Scan for the cell matching the given text and deliver its [X, Y] coordinate at center. 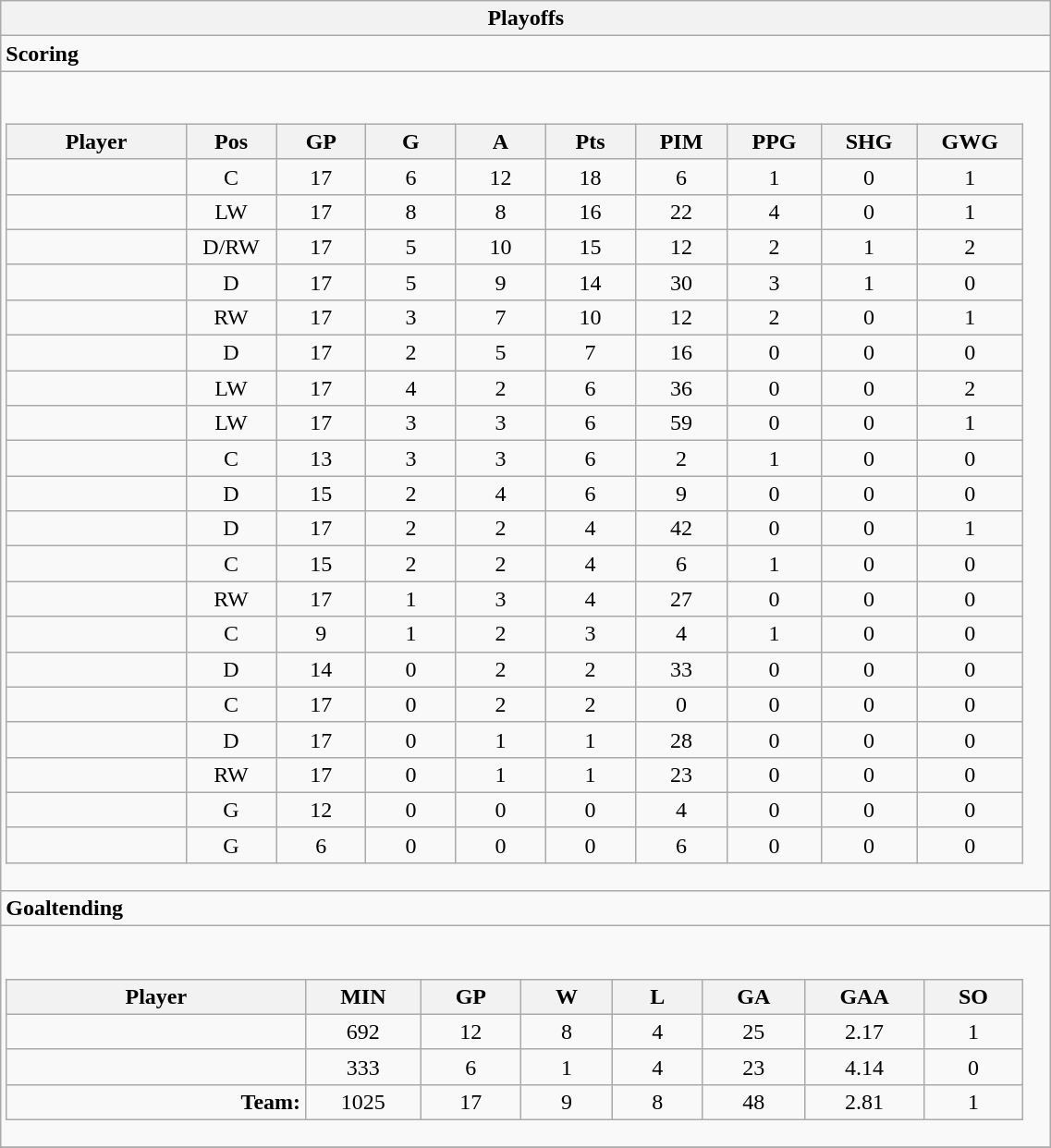
18 [590, 177]
25 [754, 1032]
D/RW [231, 247]
59 [681, 423]
22 [681, 212]
Player MIN GP W L GA GAA SO 692 12 8 4 25 2.17 1 333 6 1 4 23 4.14 0 Team: 1025 17 9 8 48 2.81 1 [526, 1037]
Playoffs [526, 18]
MIN [363, 996]
SO [972, 996]
30 [681, 282]
36 [681, 388]
PPG [775, 141]
333 [363, 1067]
2.81 [864, 1102]
A [501, 141]
W [568, 996]
Goaltending [526, 909]
1025 [363, 1102]
4.14 [864, 1067]
48 [754, 1102]
692 [363, 1032]
13 [322, 458]
PIM [681, 141]
Pts [590, 141]
SHG [869, 141]
GAA [864, 996]
Scoring [526, 54]
27 [681, 599]
33 [681, 669]
Team: [156, 1102]
42 [681, 529]
28 [681, 739]
L [658, 996]
GA [754, 996]
Pos [231, 141]
GWG [971, 141]
2.17 [864, 1032]
